For the text-containing cell, return its midpoint in [x, y] coordinate format. 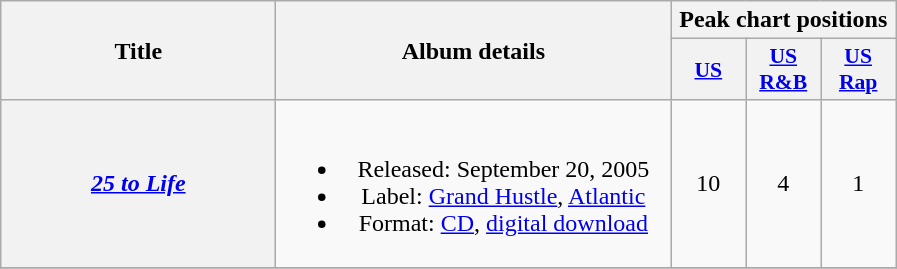
25 to Life [138, 184]
US [708, 70]
USR&B [784, 70]
Released: September 20, 2005Label: Grand Hustle, AtlanticFormat: CD, digital download [474, 184]
Title [138, 50]
1 [858, 184]
10 [708, 184]
4 [784, 184]
USRap [858, 70]
Album details [474, 50]
Peak chart positions [784, 20]
